Identify which cell holds the provided text, then report its (x, y) central coordinate. 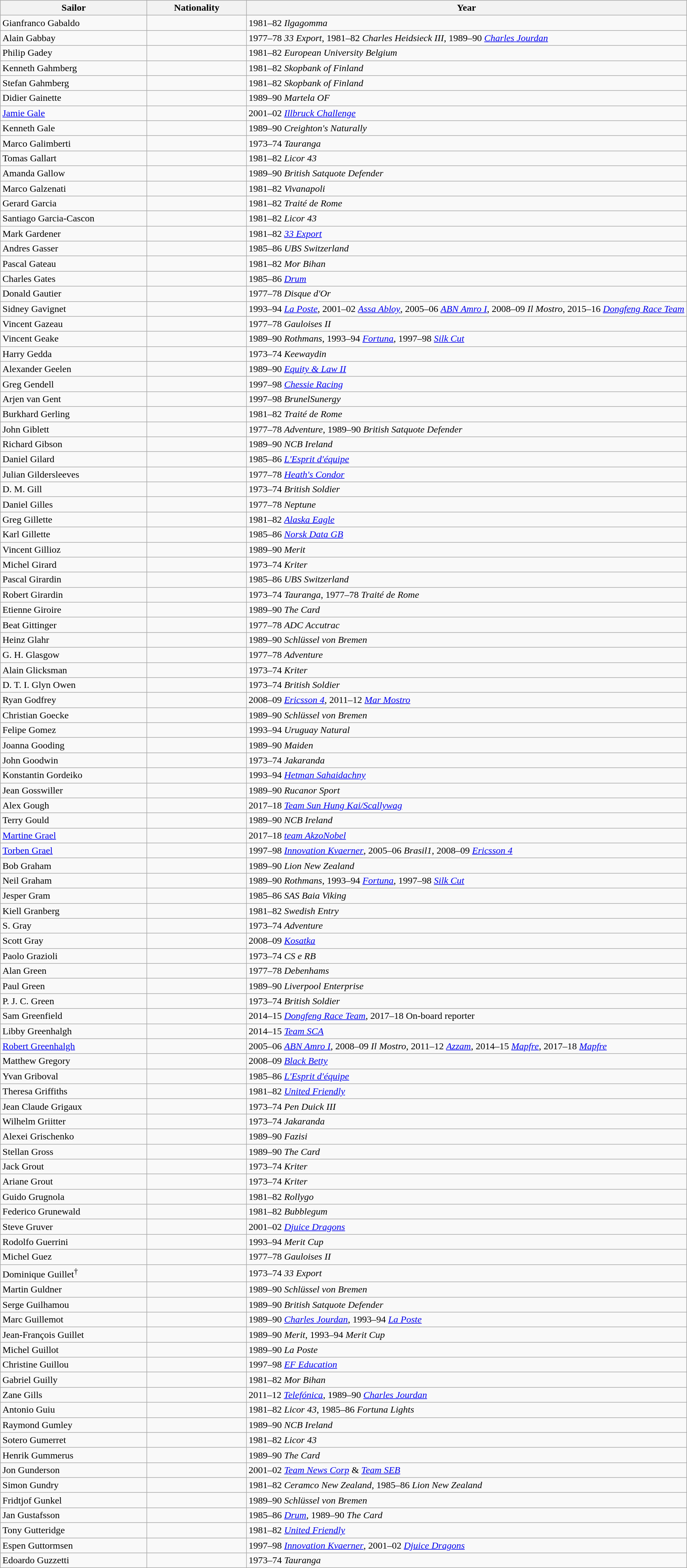
G. H. Glasgow (74, 655)
Jack Grout (74, 1167)
Santiago Garcia-Cascon (74, 219)
Gerard Garcia (74, 204)
1989–90 Liverpool Enterprise (467, 986)
1981–82 Rollygo (467, 1197)
2017–18 team AkzoNobel (467, 835)
Pascal Gateau (74, 264)
1989–90 Creighton's Naturally (467, 128)
Tomas Gallart (74, 158)
Didier Gainette (74, 98)
Rodolfo Guerrini (74, 1242)
Marc Guillemot (74, 1320)
Alain Gabbay (74, 38)
Greg Gillette (74, 520)
1973–74 CS e RB (467, 956)
Kenneth Gale (74, 128)
Michel Guez (74, 1257)
2014–15 Team SCA (467, 1031)
Christine Guillou (74, 1365)
Espen Guttormsen (74, 1545)
1997–98 Chessie Racing (467, 384)
Jean Claude Grigaux (74, 1106)
D. M. Gill (74, 489)
Gianfranco Gabaldo (74, 23)
Stellan Gross (74, 1152)
Terry Gould (74, 820)
Sam Greenfield (74, 1016)
Daniel Gilles (74, 504)
Alexei Grischenko (74, 1136)
Sidney Gavignet (74, 309)
2001–02 Djuice Dragons (467, 1227)
1977–78 Disque d'Or (467, 294)
Christian Goecke (74, 715)
1973–74 Tauranga, 1977–78 Traité de Rome (467, 595)
1973–74 Keewaydin (467, 354)
1989–90 Martela OF (467, 98)
1981–82 Vivanapoli (467, 189)
Marco Galimberti (74, 143)
Michel Guillot (74, 1350)
Kenneth Gahmberg (74, 68)
1989–90 Maiden (467, 745)
D. T. I. Glyn Owen (74, 685)
1985–86 Drum (467, 279)
Yvan Griboval (74, 1076)
Alan Green (74, 971)
1973–74 Pen Duick III (467, 1106)
Antonio Guiu (74, 1410)
Robert Girardin (74, 595)
1997–98 Innovation Kvaerner, 2001–02 Djuice Dragons (467, 1545)
Sotero Gumerret (74, 1440)
Charles Gates (74, 279)
1997–98 EF Education (467, 1365)
1989–90 La Poste (467, 1350)
Theresa Griffiths (74, 1091)
1977–78 Neptune (467, 504)
1977–78 ADC Accutrac (467, 625)
Neil Graham (74, 880)
2001–02 Team News Corp & Team SEB (467, 1470)
1989–90 Charles Jourdan, 1993–94 La Poste (467, 1320)
Martine Grael (74, 835)
Philip Gadey (74, 53)
Wilhelm Griitter (74, 1121)
Vincent Gillioz (74, 550)
1993–94 Hetman Sahaidachny (467, 775)
1993–94 Merit Cup (467, 1242)
Guido Grugnola (74, 1197)
Jamie Gale (74, 113)
1985–86 Norsk Data GB (467, 535)
Ryan Godfrey (74, 700)
1977–78 33 Export, 1981–82 Charles Heidsieck III, 1989–90 Charles Jourdan (467, 38)
Richard Gibson (74, 444)
Jon Gunderson (74, 1470)
2008–09 Ericsson 4, 2011–12 Mar Mostro (467, 700)
Jesper Gram (74, 895)
Jean-François Guillet (74, 1335)
1989–90 Rucanor Sport (467, 790)
1989–90 Lion New Zealand (467, 865)
1973–74 33 Export (467, 1273)
Burkhard Gerling (74, 414)
Raymond Gumley (74, 1425)
Pascal Girardin (74, 580)
2008–09 Black Betty (467, 1061)
1993–94 Uruguay Natural (467, 730)
2008–09 Kosatka (467, 941)
1981–82 Bubblegum (467, 1212)
John Giblett (74, 429)
Arjen van Gent (74, 399)
Edoardo Guzzetti (74, 1560)
Amanda Gallow (74, 173)
Alain Glicksman (74, 670)
Zane Gills (74, 1395)
Paul Green (74, 986)
Ariane Grout (74, 1182)
Gabriel Guilly (74, 1380)
Libby Greenhalgh (74, 1031)
2017–18 Team Sun Hung Kai/Scallywag (467, 805)
1981–82 Ilgagomma (467, 23)
1977–78 Debenhams (467, 971)
Greg Gendell (74, 384)
Robert Greenhalgh (74, 1046)
Felipe Gomez (74, 730)
2001–02 Illbruck Challenge (467, 113)
1981–82 Ceramco New Zealand, 1985–86 Lion New Zealand (467, 1485)
2005–06 ABN Amro I, 2008–09 Il Mostro, 2011–12 Azzam, 2014–15 Mapfre, 2017–18 Mapfre (467, 1046)
Year (467, 8)
1977–78 Heath's Condor (467, 474)
Heinz Glahr (74, 640)
1989–90 Merit (467, 550)
2011–12 Telefónica, 1989–90 Charles Jourdan (467, 1395)
1989–90 Fazisi (467, 1136)
Donald Gautier (74, 294)
Tony Gutteridge (74, 1530)
Vincent Geake (74, 339)
Federico Grunewald (74, 1212)
Harry Gedda (74, 354)
Alex Gough (74, 805)
1993–94 La Poste, 2001–02 Assa Abloy, 2005–06 ABN Amro I, 2008–09 Il Mostro, 2015–16 Dongfeng Race Team (467, 309)
Etienne Giroire (74, 610)
Beat Gittinger (74, 625)
Mark Gardener (74, 234)
Jan Gustafsson (74, 1515)
Bob Graham (74, 865)
Daniel Gilard (74, 459)
Nationality (197, 8)
1981–82 Swedish Entry (467, 911)
Simon Gundry (74, 1485)
1989–90 Equity & Law II (467, 369)
Marco Galzenati (74, 189)
Dominique Guillet† (74, 1273)
1981–82 33 Export (467, 234)
Jean Gosswiller (74, 790)
S. Gray (74, 926)
1989–90 Merit, 1993–94 Merit Cup (467, 1335)
Konstantin Gordeiko (74, 775)
Martin Guldner (74, 1290)
Michel Girard (74, 565)
Scott Gray (74, 941)
Joanna Gooding (74, 745)
Sailor (74, 8)
Henrik Gummerus (74, 1455)
Fridtjof Gunkel (74, 1500)
Steve Gruver (74, 1227)
Kiell Granberg (74, 911)
Serge Guilhamou (74, 1305)
1985–86 Drum, 1989–90 The Card (467, 1515)
2014–15 Dongfeng Race Team, 2017–18 On-board reporter (467, 1016)
Alexander Geelen (74, 369)
1981–82 Licor 43, 1985–86 Fortuna Lights (467, 1410)
1977–78 Adventure (467, 655)
Paolo Grazioli (74, 956)
1985–86 SAS Baia Viking (467, 895)
1981–82 European University Belgium (467, 53)
Andres Gasser (74, 249)
John Goodwin (74, 760)
Torben Grael (74, 850)
Stefan Gahmberg (74, 83)
1981–82 Alaska Eagle (467, 520)
Matthew Gregory (74, 1061)
1973–74 Adventure (467, 926)
Karl Gillette (74, 535)
1977–78 Adventure, 1989–90 British Satquote Defender (467, 429)
Julian Gildersleeves (74, 474)
P. J. C. Green (74, 1001)
1997–98 Innovation Kvaerner, 2005–06 Brasil1, 2008–09 Ericsson 4 (467, 850)
1997–98 BrunelSunergy (467, 399)
Vincent Gazeau (74, 324)
